From the cell containing the given text, extract its center point as [X, Y] coordinate. 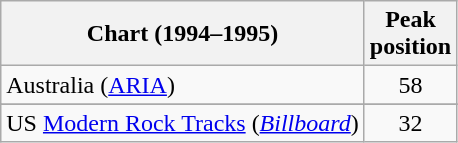
US Modern Rock Tracks (Billboard) [183, 123]
Chart (1994–1995) [183, 34]
58 [410, 85]
32 [410, 123]
Australia (ARIA) [183, 85]
Peakposition [410, 34]
